Provide the (x, y) coordinate of the cell's center where the given text is located.  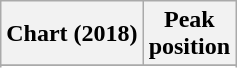
Peakposition (189, 34)
Chart (2018) (72, 34)
